From the cell containing the given text, extract its center point as [X, Y] coordinate. 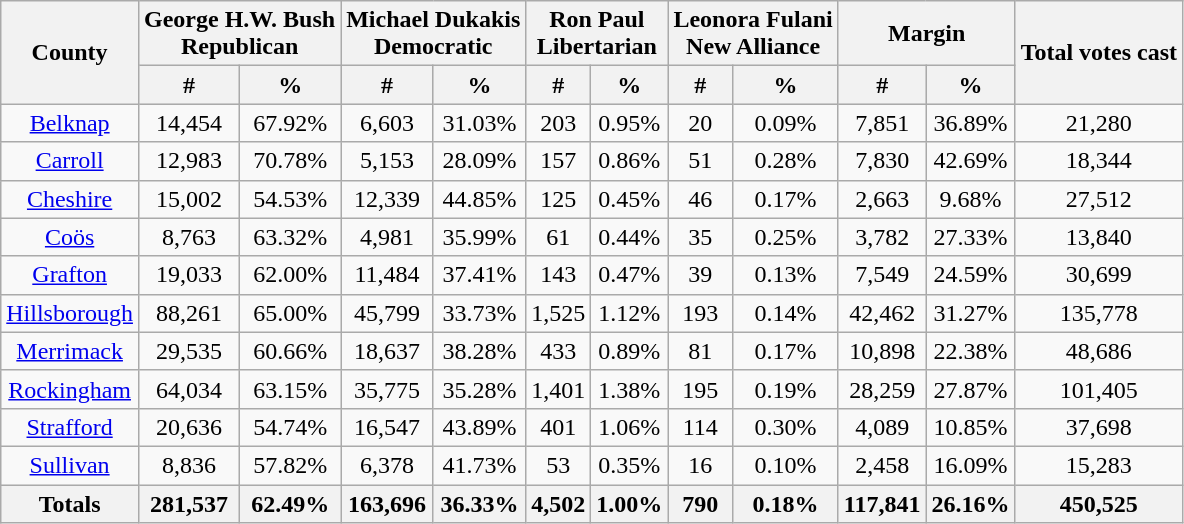
16 [700, 465]
8,836 [188, 465]
117,841 [882, 503]
Total votes cast [1099, 52]
Margin [926, 34]
Cheshire [70, 199]
53 [558, 465]
11,484 [388, 275]
9.68% [970, 199]
37,698 [1099, 427]
County [70, 52]
1,401 [558, 389]
0.10% [785, 465]
Rockingham [70, 389]
46 [700, 199]
0.44% [630, 237]
35.99% [480, 237]
0.95% [630, 123]
35,775 [388, 389]
1.38% [630, 389]
10.85% [970, 427]
63.32% [290, 237]
35 [700, 237]
0.86% [630, 161]
12,983 [188, 161]
1.06% [630, 427]
203 [558, 123]
60.66% [290, 351]
27.33% [970, 237]
Belknap [70, 123]
36.89% [970, 123]
0.45% [630, 199]
12,339 [388, 199]
2,458 [882, 465]
Merrimack [70, 351]
42,462 [882, 313]
15,283 [1099, 465]
62.49% [290, 503]
7,830 [882, 161]
36.33% [480, 503]
30,699 [1099, 275]
Coös [70, 237]
0.35% [630, 465]
38.28% [480, 351]
433 [558, 351]
Grafton [70, 275]
20 [700, 123]
7,549 [882, 275]
7,851 [882, 123]
0.47% [630, 275]
157 [558, 161]
70.78% [290, 161]
0.25% [785, 237]
5,153 [388, 161]
143 [558, 275]
193 [700, 313]
81 [700, 351]
4,502 [558, 503]
281,537 [188, 503]
14,454 [188, 123]
26.16% [970, 503]
13,840 [1099, 237]
0.13% [785, 275]
21,280 [1099, 123]
1,525 [558, 313]
401 [558, 427]
61 [558, 237]
790 [700, 503]
27,512 [1099, 199]
42.69% [970, 161]
195 [700, 389]
29,535 [188, 351]
37.41% [480, 275]
Ron PaulLibertarian [597, 34]
0.09% [785, 123]
31.27% [970, 313]
1.00% [630, 503]
4,981 [388, 237]
0.14% [785, 313]
88,261 [188, 313]
16,547 [388, 427]
19,033 [188, 275]
44.85% [480, 199]
18,344 [1099, 161]
64,034 [188, 389]
6,603 [388, 123]
Michael DukakisDemocratic [434, 34]
Strafford [70, 427]
31.03% [480, 123]
0.30% [785, 427]
163,696 [388, 503]
8,763 [188, 237]
3,782 [882, 237]
450,525 [1099, 503]
54.74% [290, 427]
48,686 [1099, 351]
28.09% [480, 161]
43.89% [480, 427]
114 [700, 427]
18,637 [388, 351]
57.82% [290, 465]
33.73% [480, 313]
45,799 [388, 313]
20,636 [188, 427]
22.38% [970, 351]
0.28% [785, 161]
41.73% [480, 465]
63.15% [290, 389]
6,378 [388, 465]
0.89% [630, 351]
24.59% [970, 275]
101,405 [1099, 389]
Carroll [70, 161]
George H.W. BushRepublican [239, 34]
67.92% [290, 123]
16.09% [970, 465]
10,898 [882, 351]
4,089 [882, 427]
39 [700, 275]
27.87% [970, 389]
135,778 [1099, 313]
Sullivan [70, 465]
15,002 [188, 199]
0.19% [785, 389]
125 [558, 199]
62.00% [290, 275]
51 [700, 161]
54.53% [290, 199]
Leonora FulaniNew Alliance [753, 34]
0.18% [785, 503]
35.28% [480, 389]
1.12% [630, 313]
28,259 [882, 389]
Totals [70, 503]
2,663 [882, 199]
Hillsborough [70, 313]
65.00% [290, 313]
